Provide the [x, y] coordinate of the cell's center where the given text is located.  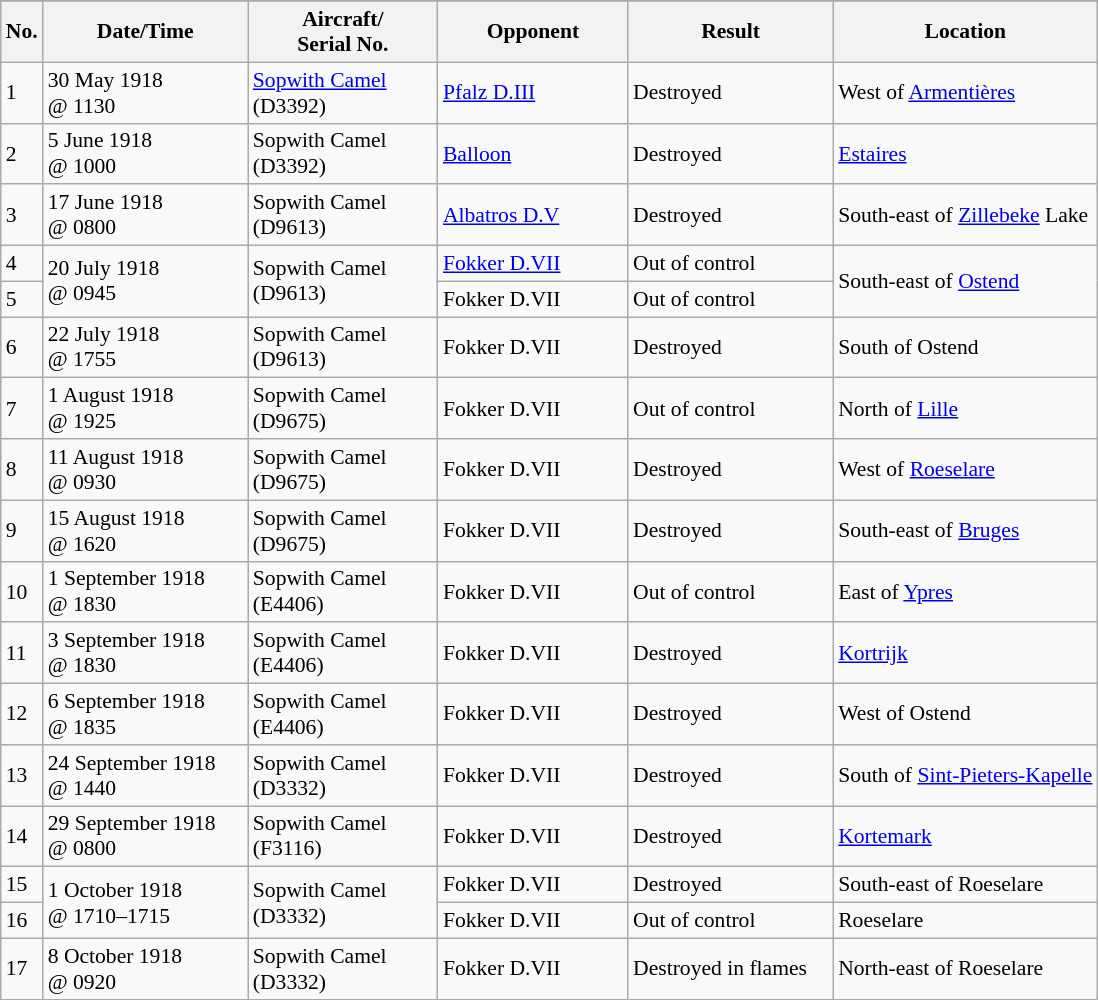
2 [22, 154]
24 September 1918@ 1440 [146, 776]
South-east of Roeselare [965, 885]
West of Roeselare [965, 470]
9 [22, 530]
5 [22, 299]
South of Ostend [965, 348]
1 September 1918@ 1830 [146, 592]
3 [22, 216]
22 July 1918@ 1755 [146, 348]
29 September 1918@ 0800 [146, 836]
West of Ostend [965, 714]
1 August 1918@ 1925 [146, 408]
6 September 1918@ 1835 [146, 714]
5 June 1918@ 1000 [146, 154]
20 July 1918@ 0945 [146, 282]
17 [22, 968]
Balloon [533, 154]
10 [22, 592]
16 [22, 921]
12 [22, 714]
1 [22, 92]
Albatros D.V [533, 216]
Location [965, 32]
7 [22, 408]
South-east of Ostend [965, 282]
14 [22, 836]
South-east of Zillebeke Lake [965, 216]
No. [22, 32]
Kortrijk [965, 654]
Opponent [533, 32]
4 [22, 264]
11 [22, 654]
Estaires [965, 154]
South of Sint-Pieters-Kapelle [965, 776]
13 [22, 776]
1 October 1918@ 1710–1715 [146, 902]
8 [22, 470]
Pfalz D.III [533, 92]
Kortemark [965, 836]
Aircraft/Serial No. [343, 32]
3 September 1918@ 1830 [146, 654]
South-east of Bruges [965, 530]
North of Lille [965, 408]
6 [22, 348]
Result [730, 32]
Sopwith Camel(F3116) [343, 836]
15 [22, 885]
30 May 1918@ 1130 [146, 92]
15 August 1918@ 1620 [146, 530]
17 June 1918@ 0800 [146, 216]
Destroyed in flames [730, 968]
East of Ypres [965, 592]
West of Armentières [965, 92]
North-east of Roeselare [965, 968]
8 October 1918@ 0920 [146, 968]
Date/Time [146, 32]
11 August 1918@ 0930 [146, 470]
Roeselare [965, 921]
